Identify which cell holds the provided text, then report its [x, y] central coordinate. 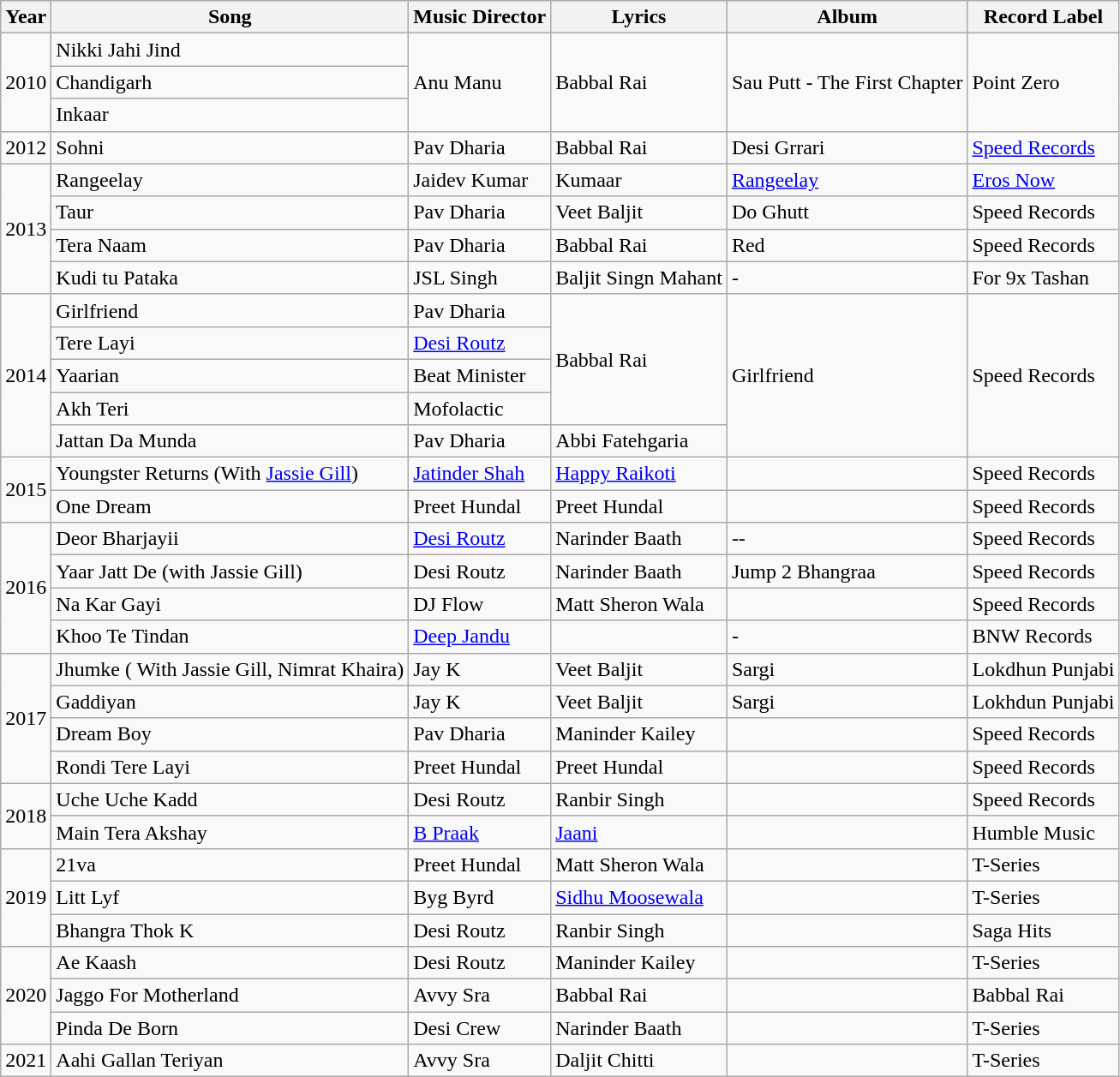
Bhangra Thok K [230, 930]
Main Tera Akshay [230, 832]
Humble Music [1044, 832]
Kudi tu Pataka [230, 278]
Eros Now [1044, 180]
Ae Kaash [230, 963]
Tere Layi [230, 343]
Lokhdun Punjabi [1044, 702]
Deep Jandu [480, 637]
Yaar Jatt De (with Jassie Gill) [230, 571]
Byg Byrd [480, 897]
Chandigarh [230, 82]
Song [230, 17]
2019 [26, 897]
2020 [26, 996]
Year [26, 17]
Sau Putt - The First Chapter [847, 82]
Jaani [639, 832]
Litt Lyf [230, 897]
Na Kar Gayi [230, 604]
2021 [26, 1061]
2013 [26, 229]
Anu Manu [480, 82]
Dream Boy [230, 734]
Lyrics [639, 17]
Lokdhun Punjabi [1044, 669]
Jattan Da Munda [230, 441]
Record Label [1044, 17]
Uche Uche Kadd [230, 799]
Yaarian [230, 375]
Jaidev Kumar [480, 180]
Kumaar [639, 180]
Jump 2 Bhangraa [847, 571]
DJ Flow [480, 604]
Taur [230, 212]
2017 [26, 718]
Saga Hits [1044, 930]
2018 [26, 816]
Tera Naam [230, 245]
21va [230, 865]
Jatinder Shah [480, 474]
Abbi Fatehgaria [639, 441]
Akh Teri [230, 409]
2016 [26, 588]
Khoo Te Tindan [230, 637]
Jaggo For Motherland [230, 996]
Gaddiyan [230, 702]
Jhumke ( With Jassie Gill, Nimrat Khaira) [230, 669]
Aahi Gallan Teriyan [230, 1061]
Sohni [230, 147]
2012 [26, 147]
Desi Grrari [847, 147]
-- [847, 539]
Do Ghutt [847, 212]
Red [847, 245]
Youngster Returns (With Jassie Gill) [230, 474]
Music Director [480, 17]
Deor Bharjayii [230, 539]
Beat Minister [480, 375]
Happy Raikoti [639, 474]
Daljit Chitti [639, 1061]
BNW Records [1044, 637]
Baljit Singn Mahant [639, 278]
Album [847, 17]
Pinda De Born [230, 1028]
Mofolactic [480, 409]
2015 [26, 490]
JSL Singh [480, 278]
Inkaar [230, 115]
Rondi Tere Layi [230, 767]
Point Zero [1044, 82]
Desi Crew [480, 1028]
Sidhu Moosewala [639, 897]
One Dream [230, 506]
Nikki Jahi Jind [230, 50]
B Praak [480, 832]
2014 [26, 375]
2010 [26, 82]
For 9x Tashan [1044, 278]
